Extract the [x, y] coordinate from the center of the cell holding the provided text.  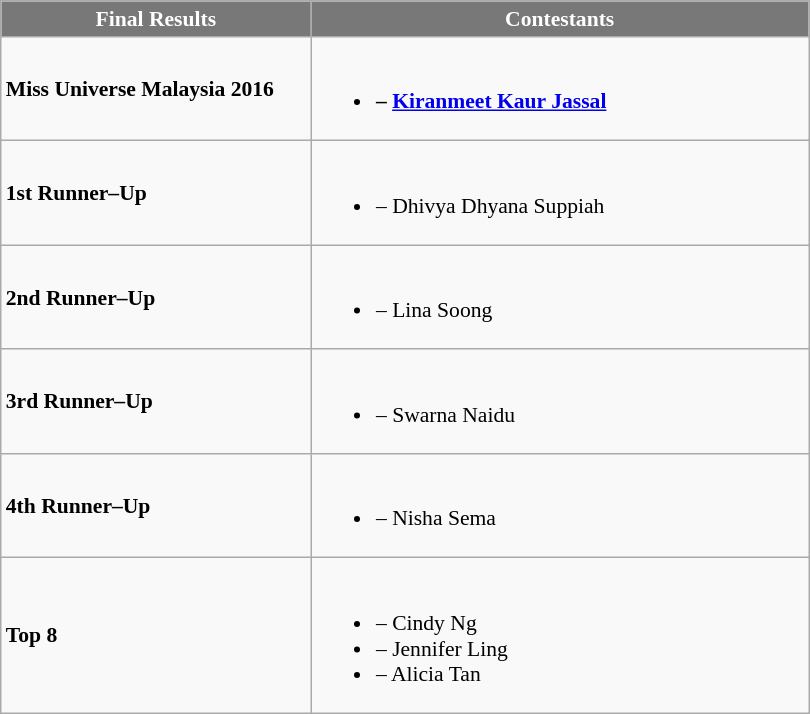
Contestants [560, 19]
Final Results [156, 19]
Top 8 [156, 636]
1st Runner–Up [156, 193]
3rd Runner–Up [156, 402]
– Kiranmeet Kaur Jassal [560, 89]
– Cindy Ng – Jennifer Ling – Alicia Tan [560, 636]
4th Runner–Up [156, 506]
– Dhivya Dhyana Suppiah [560, 193]
2nd Runner–Up [156, 297]
Miss Universe Malaysia 2016 [156, 89]
– Nisha Sema [560, 506]
– Lina Soong [560, 297]
– Swarna Naidu [560, 402]
